Provide the (X, Y) coordinate of the cell's center where the given text is located.  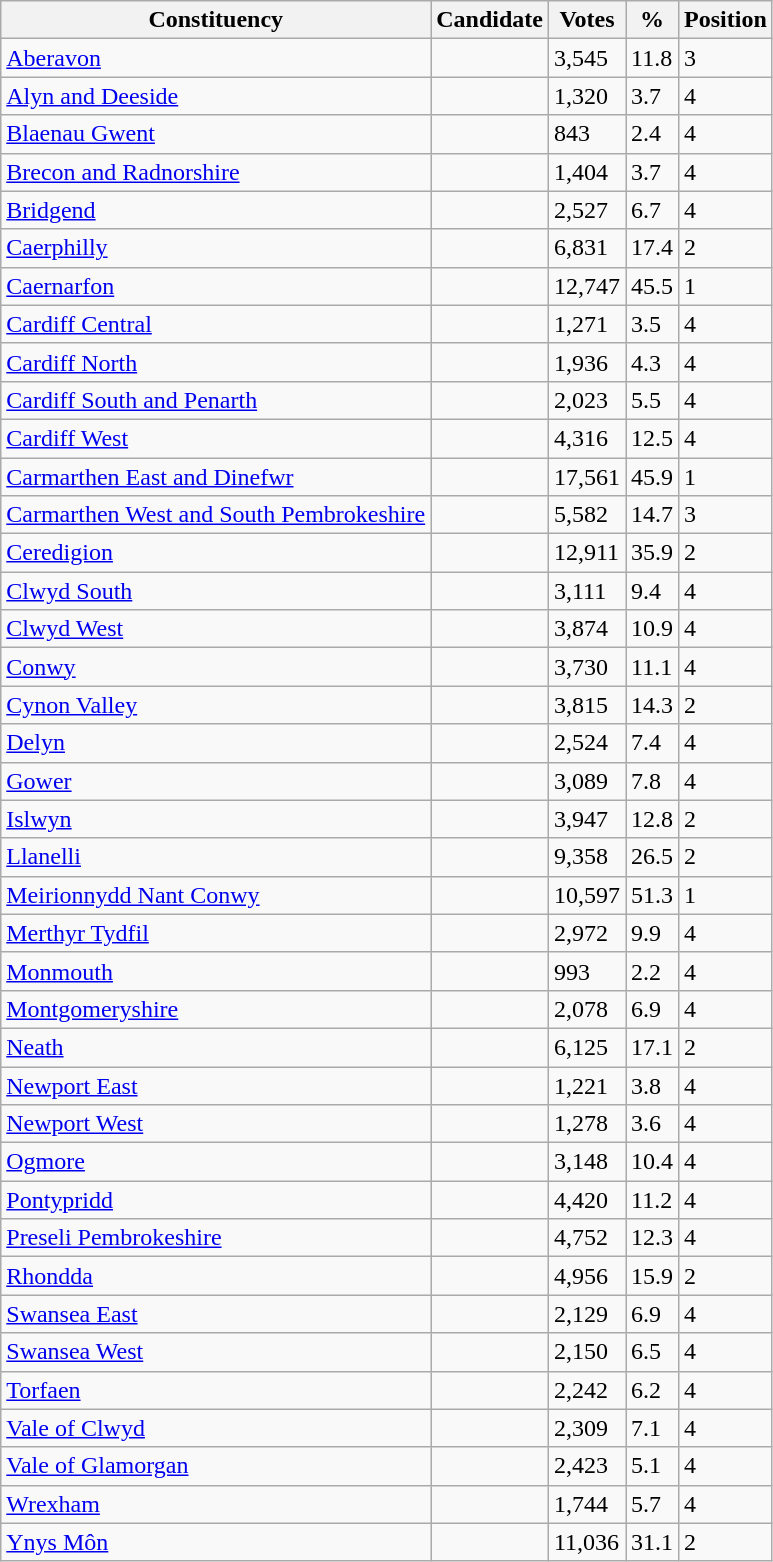
5.5 (652, 400)
1,278 (586, 1124)
2,524 (586, 743)
Caernarfon (216, 286)
Position (726, 20)
5,582 (586, 515)
Torfaen (216, 1390)
2,309 (586, 1428)
Rhondda (216, 1276)
3,089 (586, 781)
2,023 (586, 400)
11.1 (652, 667)
Carmarthen East and Dinefwr (216, 477)
Cardiff Central (216, 324)
3,947 (586, 819)
9.4 (652, 591)
35.9 (652, 553)
6.5 (652, 1352)
7.1 (652, 1428)
1,936 (586, 362)
2,972 (586, 933)
Clwyd South (216, 591)
Ceredigion (216, 553)
3.8 (652, 1085)
Votes (586, 20)
Swansea West (216, 1352)
1,404 (586, 172)
Newport West (216, 1124)
2,423 (586, 1466)
2.2 (652, 971)
3,148 (586, 1162)
Vale of Glamorgan (216, 1466)
17.1 (652, 1047)
9,358 (586, 857)
11,036 (586, 1542)
Ynys Môn (216, 1542)
Alyn and Deeside (216, 96)
3,815 (586, 705)
Blaenau Gwent (216, 134)
Islwyn (216, 819)
Aberavon (216, 58)
7.8 (652, 781)
17.4 (652, 248)
51.3 (652, 895)
4,420 (586, 1200)
4.3 (652, 362)
Vale of Clwyd (216, 1428)
2.4 (652, 134)
Delyn (216, 743)
2,150 (586, 1352)
5.7 (652, 1504)
14.3 (652, 705)
12,911 (586, 553)
11.8 (652, 58)
993 (586, 971)
4,752 (586, 1238)
Caerphilly (216, 248)
11.2 (652, 1200)
% (652, 20)
6,831 (586, 248)
Monmouth (216, 971)
26.5 (652, 857)
5.1 (652, 1466)
Candidate (490, 20)
10.4 (652, 1162)
2,242 (586, 1390)
Conwy (216, 667)
15.9 (652, 1276)
Constituency (216, 20)
Montgomeryshire (216, 1009)
Brecon and Radnorshire (216, 172)
2,129 (586, 1314)
4,956 (586, 1276)
45.5 (652, 286)
4,316 (586, 438)
10,597 (586, 895)
Newport East (216, 1085)
Llanelli (216, 857)
7.4 (652, 743)
31.1 (652, 1542)
12,747 (586, 286)
Wrexham (216, 1504)
Cardiff West (216, 438)
Clwyd West (216, 629)
6.7 (652, 210)
Carmarthen West and South Pembrokeshire (216, 515)
3,874 (586, 629)
1,744 (586, 1504)
Cynon Valley (216, 705)
Meirionnydd Nant Conwy (216, 895)
12.5 (652, 438)
17,561 (586, 477)
6.2 (652, 1390)
3,545 (586, 58)
1,221 (586, 1085)
6,125 (586, 1047)
45.9 (652, 477)
9.9 (652, 933)
2,527 (586, 210)
Cardiff North (216, 362)
Ogmore (216, 1162)
Merthyr Tydfil (216, 933)
12.8 (652, 819)
2,078 (586, 1009)
Preseli Pembrokeshire (216, 1238)
Bridgend (216, 210)
843 (586, 134)
Gower (216, 781)
Pontypridd (216, 1200)
3,730 (586, 667)
1,271 (586, 324)
3,111 (586, 591)
Neath (216, 1047)
1,320 (586, 96)
14.7 (652, 515)
3.6 (652, 1124)
3.5 (652, 324)
10.9 (652, 629)
12.3 (652, 1238)
Swansea East (216, 1314)
Cardiff South and Penarth (216, 400)
